Search for the cell housing the specified text and yield its (x, y) center coordinate. 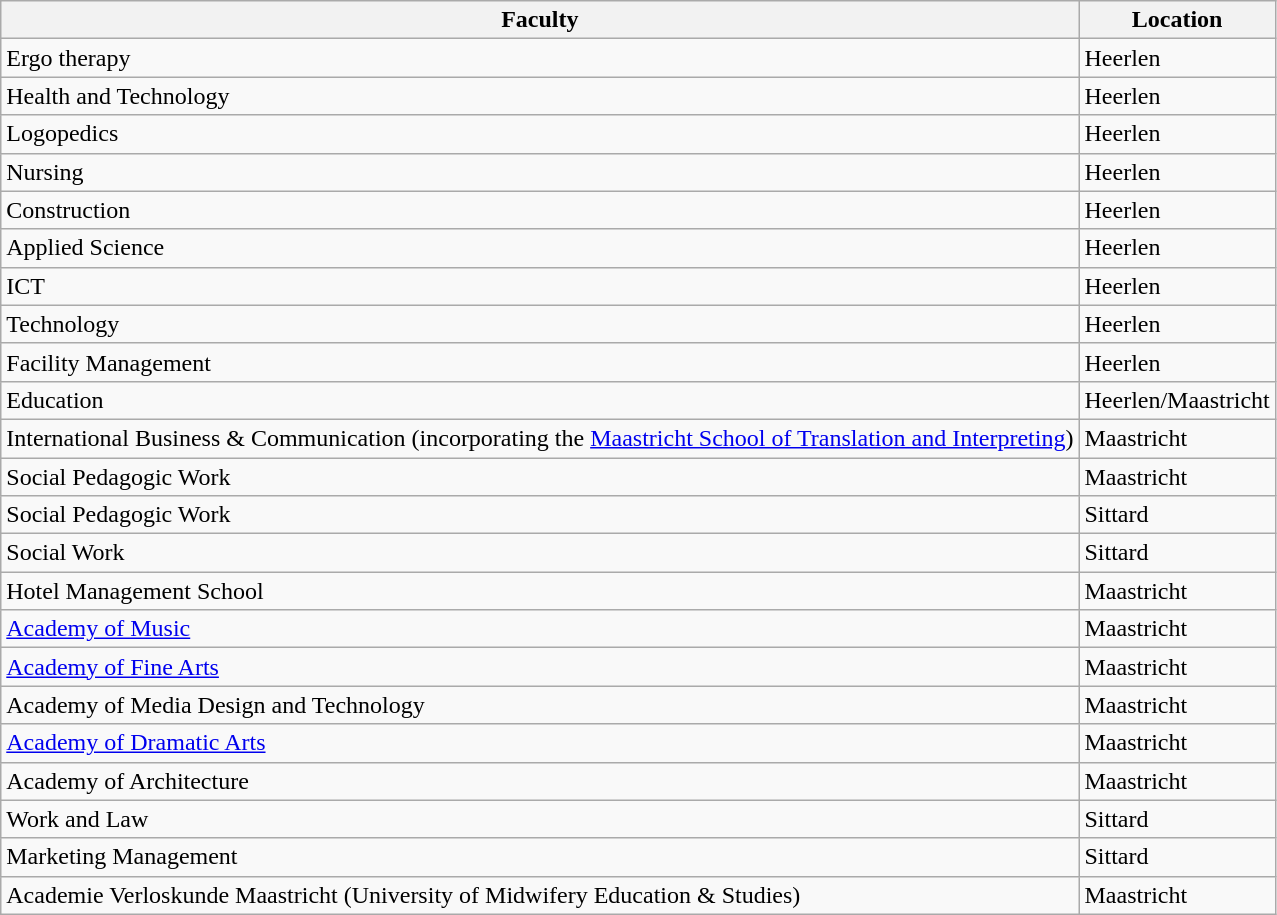
Academy of Media Design and Technology (540, 705)
Education (540, 400)
Academie Verloskunde Maastricht (University of Midwifery Education & Studies) (540, 895)
Faculty (540, 20)
Ergo therapy (540, 58)
Construction (540, 210)
Work and Law (540, 819)
Location (1177, 20)
ICT (540, 286)
Academy of Fine Arts (540, 667)
Academy of Music (540, 629)
Health and Technology (540, 96)
Marketing Management (540, 857)
International Business & Communication (incorporating the Maastricht School of Translation and Interpreting) (540, 438)
Academy of Architecture (540, 781)
Logopedics (540, 134)
Technology (540, 324)
Nursing (540, 172)
Applied Science (540, 248)
Heerlen/Maastricht (1177, 400)
Hotel Management School (540, 591)
Academy of Dramatic Arts (540, 743)
Social Work (540, 553)
Facility Management (540, 362)
